Return the (X, Y) coordinate for the center point of the cell that contains the specified text.  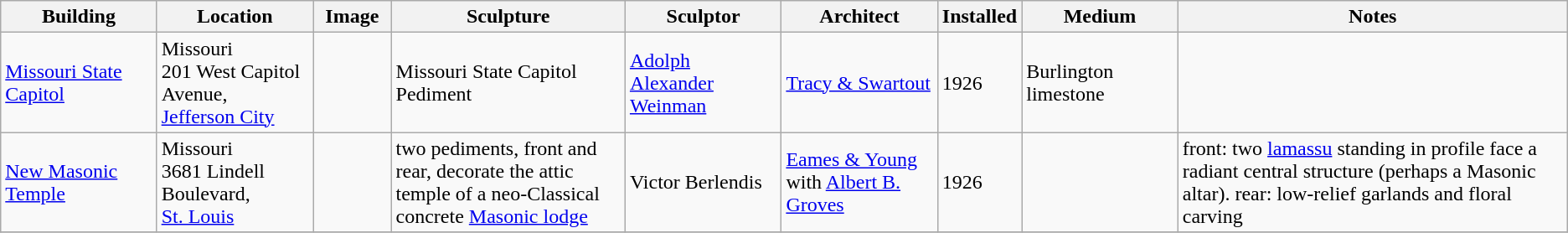
Adolph Alexander Weinman (703, 82)
Sculptor (703, 17)
Missouri State Capitol (79, 82)
Eames & Young with Albert B. Groves (859, 183)
two pediments, front and rear, decorate the attic temple of a neo-Classical concrete Masonic lodge (508, 183)
Missouri201 West Capitol Avenue,Jefferson City (235, 82)
Missouri3681 Lindell Boulevard,St. Louis (235, 183)
Installed (979, 17)
New Masonic Temple (79, 183)
Sculpture (508, 17)
Medium (1100, 17)
Location (235, 17)
Victor Berlendis (703, 183)
Building (79, 17)
front: two lamassu standing in profile face a radiant central structure (perhaps a Masonic altar). rear: low-relief garlands and floral carving (1372, 183)
Tracy & Swartout (859, 82)
Burlington limestone (1100, 82)
Missouri State Capitol Pediment (508, 82)
Notes (1372, 17)
Architect (859, 17)
Image (352, 17)
